Return the [X, Y] coordinate for the center point of the cell that contains the specified text.  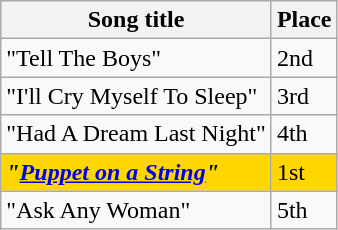
"I'll Cry Myself To Sleep" [136, 96]
Song title [136, 20]
3rd [304, 96]
"Had A Dream Last Night" [136, 134]
"Ask Any Woman" [136, 210]
1st [304, 172]
2nd [304, 58]
"Tell The Boys" [136, 58]
5th [304, 210]
"Puppet on a String" [136, 172]
Place [304, 20]
4th [304, 134]
